For the text-containing cell, return its midpoint in (x, y) coordinate format. 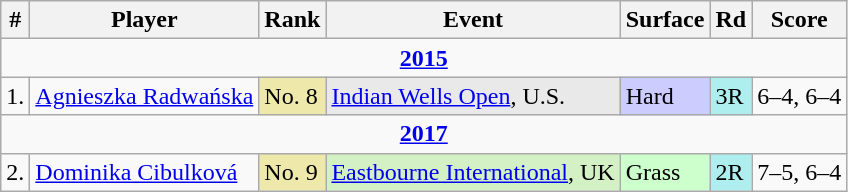
Dominika Cibulková (144, 172)
Score (800, 20)
2017 (424, 134)
No. 9 (292, 172)
2R (731, 172)
Agnieszka Radwańska (144, 96)
# (16, 20)
Surface (665, 20)
6–4, 6–4 (800, 96)
No. 8 (292, 96)
Indian Wells Open, U.S. (473, 96)
2015 (424, 58)
2. (16, 172)
Rd (731, 20)
Player (144, 20)
Event (473, 20)
Rank (292, 20)
Eastbourne International, UK (473, 172)
3R (731, 96)
Grass (665, 172)
7–5, 6–4 (800, 172)
1. (16, 96)
Hard (665, 96)
